For the text-containing cell, return its midpoint in (X, Y) coordinate format. 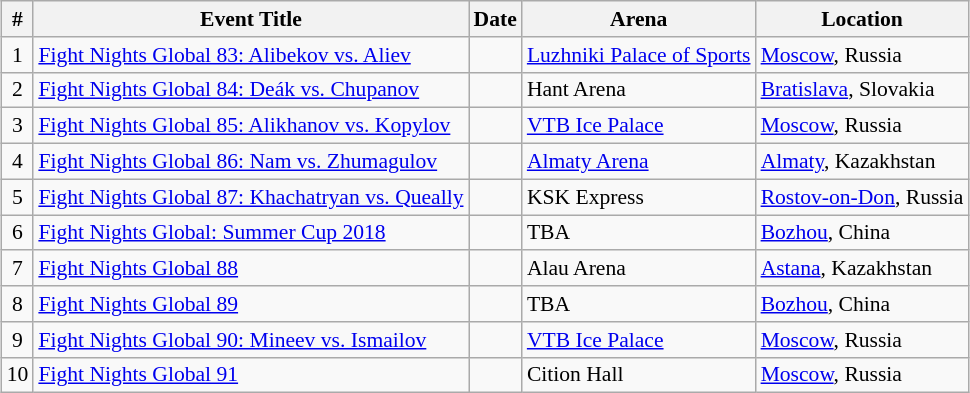
Alau Arena (639, 269)
Arena (639, 19)
Fight Nights Global 89 (250, 304)
10 (18, 375)
Fight Nights Global 84: Deák vs. Chupanov (250, 90)
Luzhniki Palace of Sports (639, 55)
Event Title (250, 19)
5 (18, 197)
1 (18, 55)
7 (18, 269)
Location (862, 19)
8 (18, 304)
Bratislava, Slovakia (862, 90)
Fight Nights Global: Summer Cup 2018 (250, 233)
2 (18, 90)
Hant Arena (639, 90)
# (18, 19)
6 (18, 233)
Fight Nights Global 90: Mineev vs. Ismailov (250, 340)
Astana, Kazakhstan (862, 269)
Almaty Arena (639, 162)
Almaty, Kazakhstan (862, 162)
Fight Nights Global 86: Nam vs. Zhumagulov (250, 162)
KSK Express (639, 197)
Fight Nights Global 87: Khachatryan vs. Queally (250, 197)
Fight Nights Global 91 (250, 375)
3 (18, 126)
Fight Nights Global 83: Alibekov vs. Aliev (250, 55)
Date (496, 19)
Rostov-on-Don, Russia (862, 197)
4 (18, 162)
Cition Hall (639, 375)
9 (18, 340)
Fight Nights Global 88 (250, 269)
Fight Nights Global 85: Alikhanov vs. Kopylov (250, 126)
